Identify which cell holds the provided text, then report its [x, y] central coordinate. 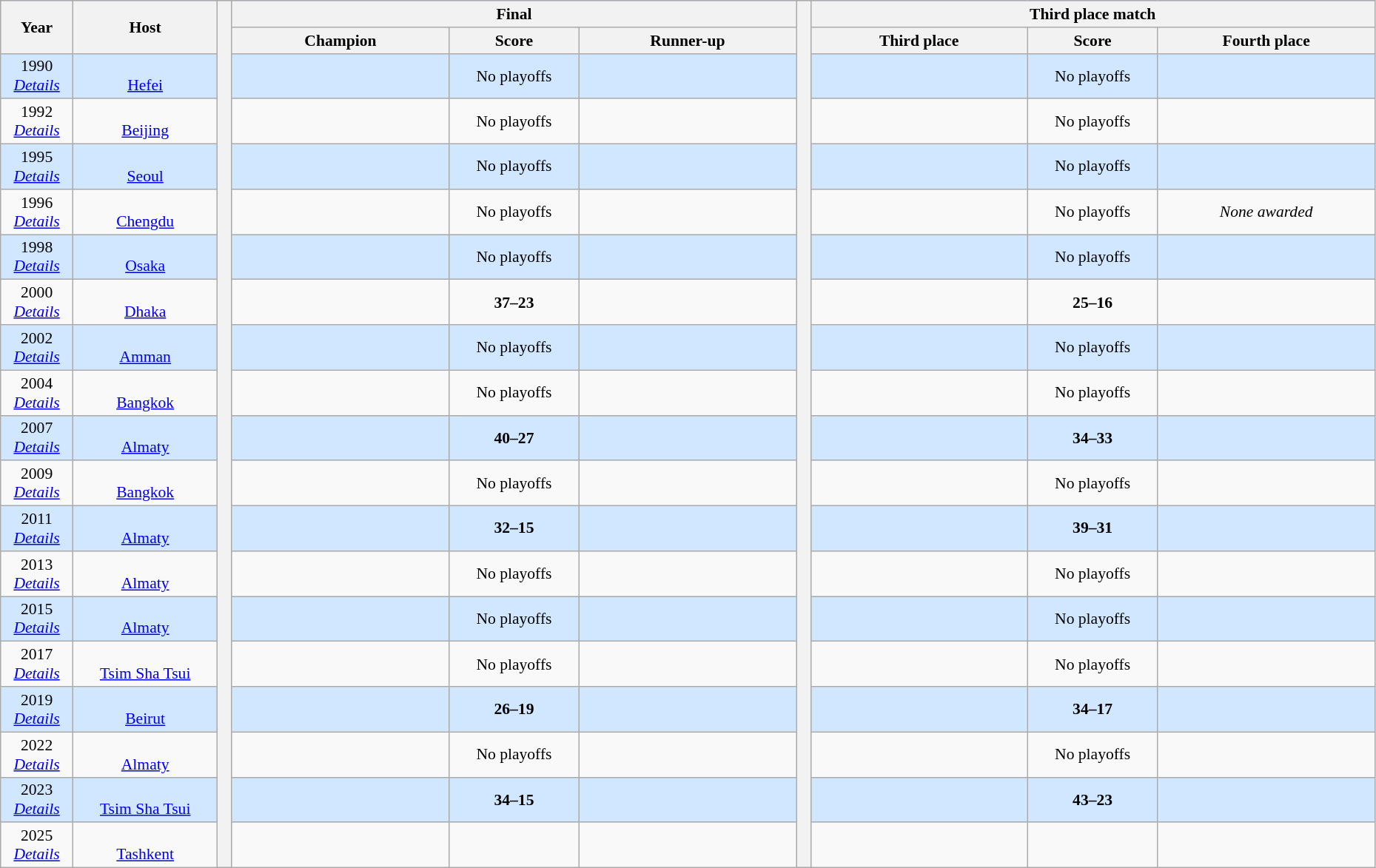
Third place match [1093, 14]
1995Details [37, 167]
Osaka [145, 258]
2011Details [37, 528]
Hefei [145, 75]
25–16 [1093, 302]
32–15 [514, 528]
Beijing [145, 121]
34–33 [1093, 438]
2004Details [37, 392]
2022Details [37, 755]
26–19 [514, 709]
Seoul [145, 167]
Beirut [145, 709]
2017Details [37, 665]
2000Details [37, 302]
1990Details [37, 75]
Dhaka [145, 302]
2013Details [37, 574]
Final [514, 14]
Year [37, 27]
2019Details [37, 709]
Host [145, 27]
2025Details [37, 845]
Chengdu [145, 212]
2009Details [37, 484]
2007Details [37, 438]
Third place [919, 41]
Runner-up [687, 41]
Tashkent [145, 845]
Fourth place [1266, 41]
2023Details [37, 799]
43–23 [1093, 799]
2002Details [37, 348]
39–31 [1093, 528]
34–17 [1093, 709]
2015Details [37, 619]
1992Details [37, 121]
None awarded [1266, 212]
1998Details [37, 258]
Champion [340, 41]
40–27 [514, 438]
1996Details [37, 212]
Amman [145, 348]
34–15 [514, 799]
37–23 [514, 302]
